Output the [X, Y] coordinate of the center of the cell containing the given text.  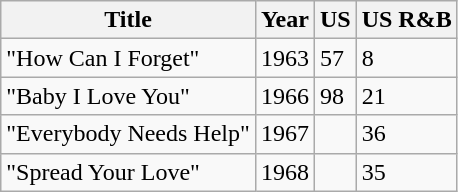
1967 [284, 134]
21 [406, 96]
36 [406, 134]
"How Can I Forget" [128, 58]
1968 [284, 172]
Title [128, 20]
8 [406, 58]
1966 [284, 96]
US [335, 20]
98 [335, 96]
57 [335, 58]
35 [406, 172]
"Baby I Love You" [128, 96]
1963 [284, 58]
"Everybody Needs Help" [128, 134]
"Spread Your Love" [128, 172]
Year [284, 20]
US R&B [406, 20]
